From the cell containing the given text, extract its center point as (x, y) coordinate. 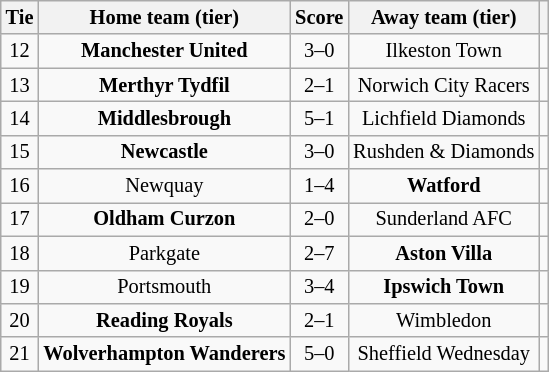
Aston Villa (444, 253)
Newcastle (164, 152)
14 (20, 118)
19 (20, 287)
Merthyr Tydfil (164, 85)
Ilkeston Town (444, 51)
Norwich City Racers (444, 85)
Oldham Curzon (164, 219)
Tie (20, 17)
20 (20, 320)
2–7 (319, 253)
Sunderland AFC (444, 219)
13 (20, 85)
1–4 (319, 186)
18 (20, 253)
Watford (444, 186)
Sheffield Wednesday (444, 354)
Parkgate (164, 253)
21 (20, 354)
Rushden & Diamonds (444, 152)
Newquay (164, 186)
15 (20, 152)
Lichfield Diamonds (444, 118)
Middlesbrough (164, 118)
Reading Royals (164, 320)
3–4 (319, 287)
Wimbledon (444, 320)
12 (20, 51)
Score (319, 17)
Ipswich Town (444, 287)
2–0 (319, 219)
Home team (tier) (164, 17)
Away team (tier) (444, 17)
Portsmouth (164, 287)
17 (20, 219)
Wolverhampton Wanderers (164, 354)
Manchester United (164, 51)
5–0 (319, 354)
5–1 (319, 118)
16 (20, 186)
